Identify which cell holds the provided text, then report its [x, y] central coordinate. 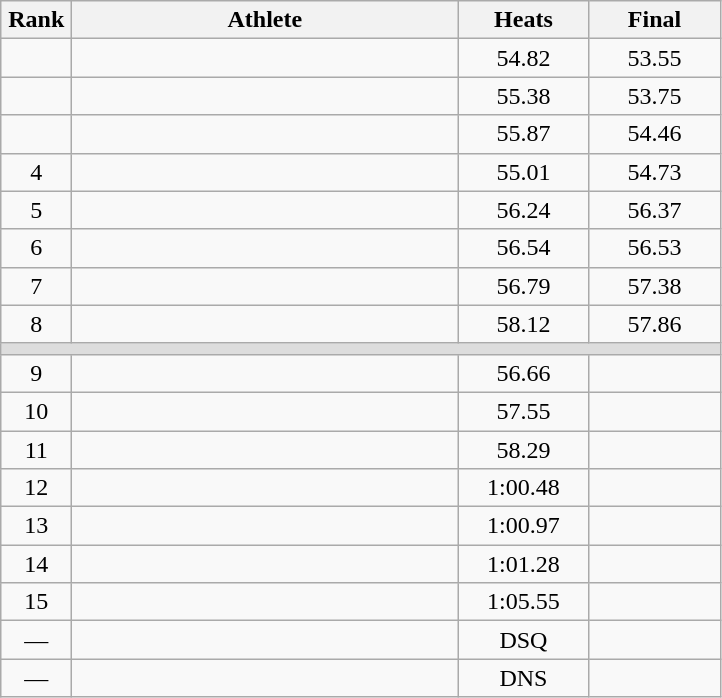
Final [654, 20]
DSQ [524, 640]
54.46 [654, 134]
10 [36, 411]
55.01 [524, 172]
54.73 [654, 172]
1:05.55 [524, 602]
58.29 [524, 449]
13 [36, 526]
56.37 [654, 210]
14 [36, 564]
11 [36, 449]
54.82 [524, 58]
DNS [524, 678]
57.86 [654, 324]
Rank [36, 20]
1:00.97 [524, 526]
57.55 [524, 411]
Heats [524, 20]
7 [36, 286]
55.87 [524, 134]
9 [36, 373]
53.55 [654, 58]
57.38 [654, 286]
53.75 [654, 96]
56.53 [654, 248]
6 [36, 248]
56.66 [524, 373]
1:01.28 [524, 564]
8 [36, 324]
12 [36, 488]
55.38 [524, 96]
1:00.48 [524, 488]
5 [36, 210]
4 [36, 172]
56.79 [524, 286]
15 [36, 602]
58.12 [524, 324]
Athlete [265, 20]
56.24 [524, 210]
56.54 [524, 248]
